Search for the cell housing the specified text and yield its [X, Y] center coordinate. 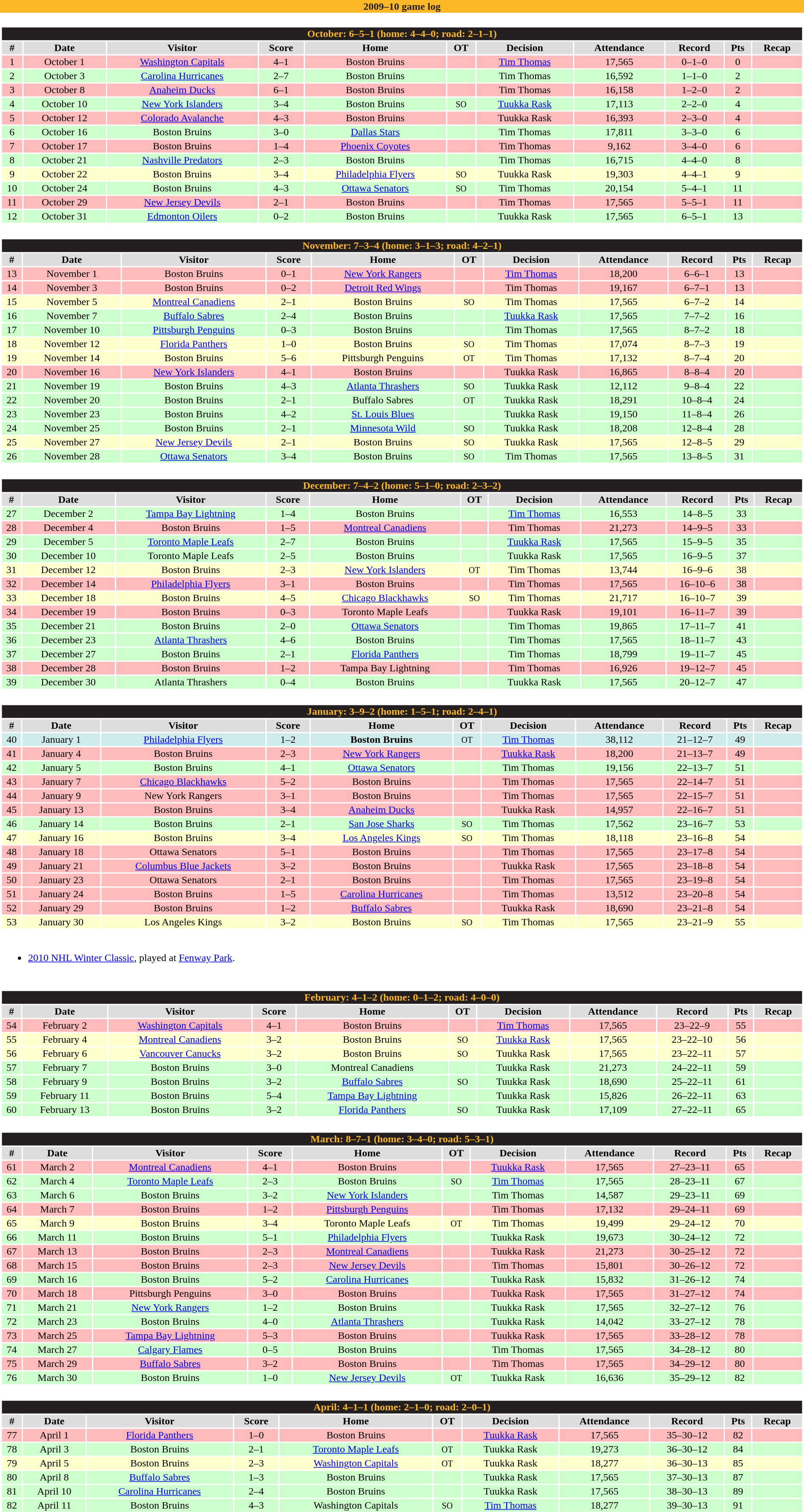
March 11 [57, 1238]
November 3 [72, 288]
5–4 [274, 1095]
16–9–6 [698, 570]
16,865 [624, 372]
33–27–12 [690, 1322]
21–12–7 [695, 740]
January 29 [61, 908]
16,715 [619, 160]
44 [11, 796]
85 [738, 1463]
October 31 [65, 217]
17 [11, 330]
October: 6–5–1 (home: 4–4–0; road: 2–1–1) [402, 34]
22–16–7 [695, 810]
February 6 [65, 1054]
Detroit Red Wings [383, 288]
39–30–13 [687, 1506]
0–1–0 [694, 62]
12–8–4 [697, 428]
5–3 [270, 1335]
23–20–8 [695, 894]
2010 NHL Winter Classic, played at Fenway Park. [402, 952]
52 [11, 908]
81 [12, 1491]
January 4 [61, 753]
November 28 [72, 456]
11–8–4 [697, 414]
January 18 [61, 852]
19,150 [624, 414]
23–16–8 [695, 838]
30–24–12 [690, 1238]
6–7–2 [697, 302]
87 [738, 1478]
April 1 [54, 1435]
79 [12, 1463]
October 16 [65, 132]
1–1–0 [694, 76]
8–8–4 [697, 372]
19,673 [610, 1238]
18,799 [624, 654]
73 [11, 1335]
November 23 [72, 414]
16–10–6 [698, 584]
April: 4–1–1 (home: 2–1–0; road: 2–0–1) [402, 1407]
23–21–8 [695, 908]
March 18 [57, 1294]
20–12–7 [698, 682]
January 30 [61, 922]
19–12–7 [698, 668]
31–27–12 [690, 1294]
75 [11, 1364]
Edmonton Oilers [182, 217]
October 8 [65, 90]
15,801 [610, 1266]
Dallas Stars [375, 132]
1 [12, 62]
77 [12, 1435]
March 15 [57, 1266]
62 [11, 1181]
March 2 [57, 1167]
29–23–11 [690, 1195]
November 16 [72, 372]
February 7 [65, 1067]
7–7–2 [697, 316]
30–25–12 [690, 1251]
21–13–7 [695, 753]
18,118 [619, 838]
19,101 [624, 612]
64 [11, 1210]
29–24–12 [690, 1223]
Minnesota Wild [383, 428]
December 28 [68, 668]
November 5 [72, 302]
32 [11, 584]
January 5 [61, 768]
27–23–11 [690, 1167]
4–4–0 [694, 160]
Colorado Avalanche [182, 118]
19,167 [624, 288]
March 13 [57, 1251]
18,291 [624, 400]
4–5 [288, 598]
February 2 [65, 1026]
February 9 [65, 1082]
10 [12, 188]
December 19 [68, 612]
November 20 [72, 400]
71 [11, 1307]
19–11–7 [698, 654]
31–26–12 [690, 1279]
23–17–8 [695, 852]
March 4 [57, 1181]
89 [738, 1491]
October 12 [65, 118]
6–7–1 [697, 288]
17,074 [624, 344]
30 [11, 556]
28–23–11 [690, 1181]
16–10–7 [698, 598]
16,393 [619, 118]
December 2 [68, 514]
15–9–5 [698, 542]
91 [738, 1506]
December 30 [68, 682]
23–19–8 [695, 880]
26–22–11 [692, 1095]
6–6–1 [697, 274]
Columbus Blue Jackets [183, 866]
October 29 [65, 202]
January 7 [61, 782]
November 25 [72, 428]
April 11 [54, 1506]
November: 7–3–4 (home: 3–1–3; road: 4–2–1) [402, 245]
January 24 [61, 894]
1–3 [256, 1478]
12,112 [624, 386]
33–28–12 [690, 1335]
9,162 [619, 146]
November 27 [72, 442]
66 [11, 1238]
16,926 [624, 668]
17–11–7 [698, 626]
30–26–12 [690, 1266]
32–27–12 [690, 1307]
3–4–0 [694, 146]
October 24 [65, 188]
November 7 [72, 316]
8–7–2 [697, 330]
January 16 [61, 838]
50 [11, 880]
4–0 [270, 1322]
14–9–5 [698, 528]
58 [11, 1082]
March 7 [57, 1210]
0–1 [288, 274]
2–3–0 [694, 118]
16,592 [619, 76]
15,832 [610, 1279]
13,744 [624, 570]
February 11 [65, 1095]
San Jose Sharks [381, 824]
34–28–12 [690, 1350]
December 23 [68, 640]
December 10 [68, 556]
March 16 [57, 1279]
13,512 [619, 894]
15,826 [613, 1095]
14–8–5 [698, 514]
22–13–7 [695, 768]
29–24–11 [690, 1210]
20,154 [619, 188]
4–4–1 [694, 174]
19,303 [619, 174]
Nashville Predators [182, 160]
0 [738, 62]
16–9–5 [698, 556]
22–14–7 [695, 782]
24–22–11 [692, 1067]
17,811 [619, 132]
December 12 [68, 570]
February 13 [65, 1110]
42 [11, 768]
38,112 [619, 740]
March 23 [57, 1322]
December 27 [68, 654]
5 [12, 118]
January 21 [61, 866]
48 [11, 852]
March 9 [57, 1223]
10–8–4 [697, 400]
22–15–7 [695, 796]
December 14 [68, 584]
12 [12, 217]
36–30–13 [687, 1463]
19,273 [604, 1449]
40 [11, 740]
35–30–12 [687, 1435]
October 22 [65, 174]
December 5 [68, 542]
March 29 [57, 1364]
12–8–5 [697, 442]
November 1 [72, 274]
5–5–1 [694, 202]
13–8–5 [697, 456]
March 27 [57, 1350]
18–11–7 [698, 640]
2–5 [288, 556]
5–6 [288, 358]
December: 7–4–2 (home: 5–1–0; road: 2–3–2) [402, 485]
2–2–0 [694, 104]
Vancouver Canucks [180, 1054]
March 25 [57, 1335]
January 23 [61, 880]
April 5 [54, 1463]
1–2–0 [694, 90]
34–29–12 [690, 1364]
December 4 [68, 528]
14,587 [610, 1195]
16,553 [624, 514]
April 8 [54, 1478]
November 10 [72, 330]
2–0 [288, 626]
23–21–9 [695, 922]
17,562 [619, 824]
23 [11, 414]
16,636 [610, 1378]
January 1 [61, 740]
January 13 [61, 810]
19,499 [610, 1223]
18,208 [624, 428]
0–4 [288, 682]
36–30–12 [687, 1449]
84 [738, 1449]
19,865 [624, 626]
April 10 [54, 1491]
St. Louis Blues [383, 414]
October 1 [65, 62]
16–11–7 [698, 612]
March 30 [57, 1378]
19,156 [619, 768]
4–6 [288, 640]
8–7–3 [697, 344]
36 [11, 640]
14,957 [619, 810]
Calgary Flames [170, 1350]
0–5 [270, 1350]
23–22–11 [692, 1054]
January 14 [61, 824]
November 19 [72, 386]
March 6 [57, 1195]
34 [11, 612]
November 14 [72, 358]
6–1 [281, 90]
6–5–1 [694, 217]
8–7–4 [697, 358]
December 18 [68, 598]
December 21 [68, 626]
February: 4–1–2 (home: 0–1–2; road: 4–0–0) [402, 998]
27 [11, 514]
April 3 [54, 1449]
7 [12, 146]
4–2 [288, 414]
21,717 [624, 598]
68 [11, 1266]
21 [11, 386]
27–22–11 [692, 1110]
February 4 [65, 1039]
60 [11, 1110]
October 21 [65, 160]
Phoenix Coyotes [375, 146]
October 10 [65, 104]
25–22–11 [692, 1082]
17,113 [619, 104]
October 3 [65, 76]
23–18–8 [695, 866]
23–22–9 [692, 1026]
3–3–0 [694, 132]
2009–10 game log [402, 6]
15 [11, 302]
46 [11, 824]
23–22–10 [692, 1039]
October 17 [65, 146]
November 12 [72, 344]
January 9 [61, 796]
3 [12, 90]
35–29–12 [690, 1378]
14,042 [610, 1322]
March: 8–7–1 (home: 3–4–0; road: 5–3–1) [402, 1139]
5–4–1 [694, 188]
37–30–13 [687, 1478]
23–16–7 [695, 824]
25 [11, 442]
16,158 [619, 90]
January: 3–9–2 (home: 1–5–1; road: 2–4–1) [402, 712]
38–30–13 [687, 1491]
9–8–4 [697, 386]
March 21 [57, 1307]
17,109 [613, 1110]
